Output the [X, Y] coordinate of the center of the cell containing the given text.  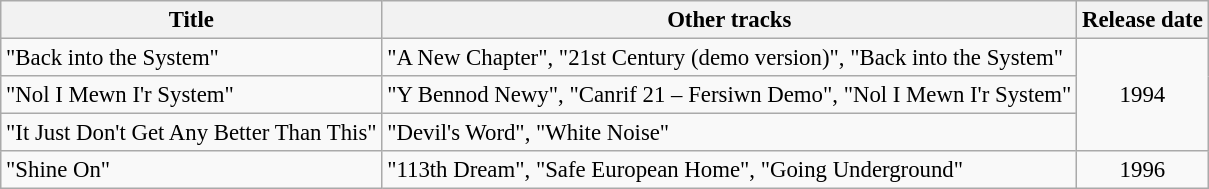
Release date [1142, 20]
"Y Bennod Newy", "Canrif 21 – Fersiwn Demo", "Nol I Mewn I'r System" [730, 95]
1994 [1142, 96]
"Shine On" [192, 170]
1996 [1142, 170]
"Nol I Mewn I'r System" [192, 95]
"113th Dream", "Safe European Home", "Going Underground" [730, 170]
"Back into the System" [192, 58]
Title [192, 20]
"A New Chapter", "21st Century (demo version)", "Back into the System" [730, 58]
"Devil's Word", "White Noise" [730, 133]
Other tracks [730, 20]
"It Just Don't Get Any Better Than This" [192, 133]
